Scan for the cell matching the given text and deliver its (X, Y) coordinate at center. 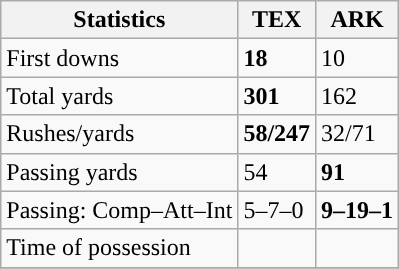
10 (358, 58)
301 (277, 96)
162 (358, 96)
58/247 (277, 134)
9–19–1 (358, 210)
Time of possession (120, 248)
Statistics (120, 20)
32/71 (358, 134)
91 (358, 172)
Total yards (120, 96)
18 (277, 58)
5–7–0 (277, 210)
First downs (120, 58)
Passing yards (120, 172)
54 (277, 172)
ARK (358, 20)
TEX (277, 20)
Passing: Comp–Att–Int (120, 210)
Rushes/yards (120, 134)
